Pinpoint the cell where the given text exists, returning its [x, y] midpoint coordinate. 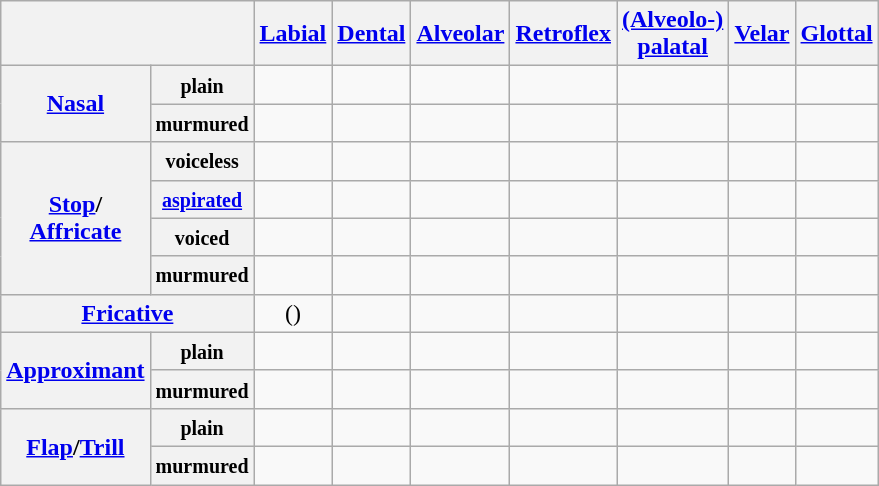
voiceless [202, 161]
Alveolar [460, 34]
Labial [293, 34]
Velar [762, 34]
Approximant [76, 370]
Nasal [76, 104]
Dental [372, 34]
() [293, 313]
(Alveolo-)palatal [672, 34]
Fricative [128, 313]
Flap/Trill [76, 446]
aspirated [202, 199]
voiced [202, 237]
Retroflex [564, 34]
Glottal [836, 34]
Stop/Affricate [76, 218]
